Identify which cell holds the provided text, then report its [x, y] central coordinate. 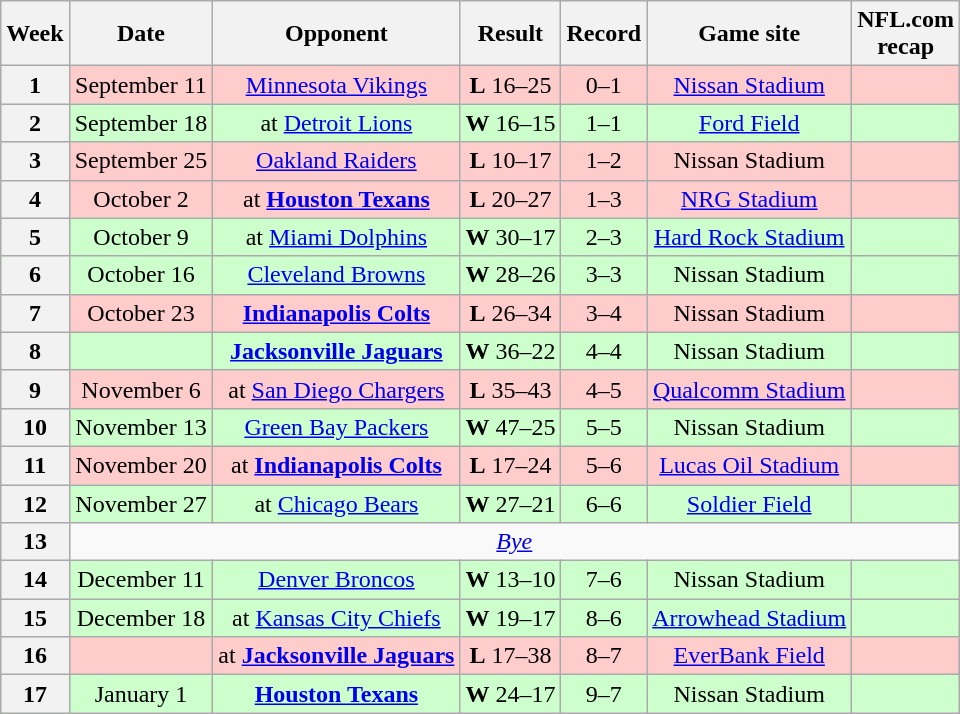
W 24–17 [510, 694]
NRG Stadium [750, 199]
L 35–43 [510, 389]
W 13–10 [510, 580]
October 23 [141, 313]
Bye [514, 542]
9 [35, 389]
Game site [750, 34]
15 [35, 618]
7–6 [604, 580]
at Indianapolis Colts [336, 465]
1 [35, 85]
at Jacksonville Jaguars [336, 656]
L 20–27 [510, 199]
7 [35, 313]
Opponent [336, 34]
November 20 [141, 465]
W 36–22 [510, 351]
NFL.comrecap [906, 34]
W 28–26 [510, 275]
4–4 [604, 351]
Houston Texans [336, 694]
W 47–25 [510, 427]
November 27 [141, 503]
16 [35, 656]
Qualcomm Stadium [750, 389]
Green Bay Packers [336, 427]
3–3 [604, 275]
5 [35, 237]
November 13 [141, 427]
at Houston Texans [336, 199]
14 [35, 580]
L 10–17 [510, 161]
L 17–24 [510, 465]
L 26–34 [510, 313]
October 9 [141, 237]
Cleveland Browns [336, 275]
December 11 [141, 580]
September 18 [141, 123]
Oakland Raiders [336, 161]
4–5 [604, 389]
Indianapolis Colts [336, 313]
W 30–17 [510, 237]
5–6 [604, 465]
at Chicago Bears [336, 503]
November 6 [141, 389]
10 [35, 427]
October 16 [141, 275]
12 [35, 503]
8 [35, 351]
EverBank Field [750, 656]
W 19–17 [510, 618]
L 17–38 [510, 656]
January 1 [141, 694]
December 18 [141, 618]
at Miami Dolphins [336, 237]
October 2 [141, 199]
13 [35, 542]
Ford Field [750, 123]
8–6 [604, 618]
Minnesota Vikings [336, 85]
Week [35, 34]
17 [35, 694]
September 11 [141, 85]
Soldier Field [750, 503]
Jacksonville Jaguars [336, 351]
at Detroit Lions [336, 123]
Lucas Oil Stadium [750, 465]
1–2 [604, 161]
W 27–21 [510, 503]
Hard Rock Stadium [750, 237]
Result [510, 34]
2–3 [604, 237]
5–5 [604, 427]
0–1 [604, 85]
9–7 [604, 694]
at Kansas City Chiefs [336, 618]
11 [35, 465]
3–4 [604, 313]
L 16–25 [510, 85]
Date [141, 34]
at San Diego Chargers [336, 389]
8–7 [604, 656]
6–6 [604, 503]
Arrowhead Stadium [750, 618]
Denver Broncos [336, 580]
1–3 [604, 199]
1–1 [604, 123]
2 [35, 123]
3 [35, 161]
Record [604, 34]
6 [35, 275]
September 25 [141, 161]
4 [35, 199]
W 16–15 [510, 123]
